Detect which cell encompasses the target text, then output its (x, y) center coordinate. 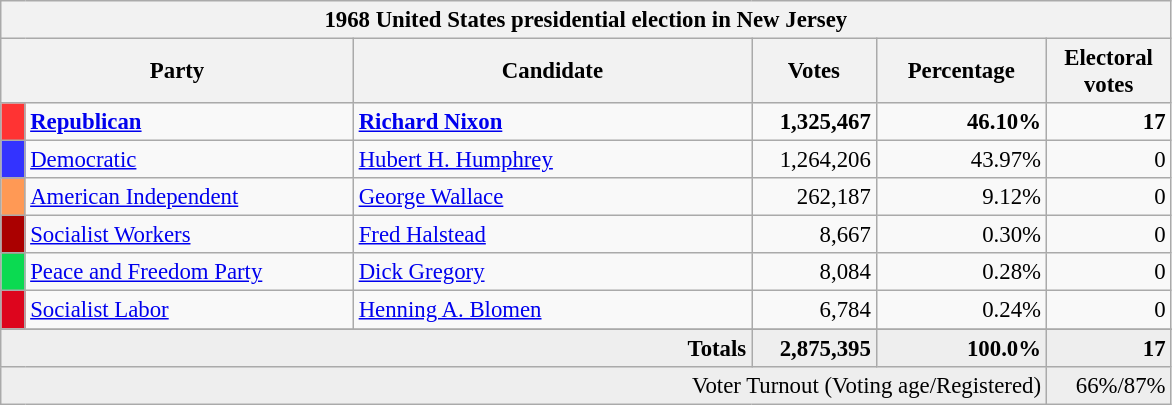
1,325,467 (814, 122)
Party (178, 72)
Candidate (552, 72)
0.24% (961, 310)
Totals (376, 348)
Votes (814, 72)
Electoral votes (1108, 72)
Peace and Freedom Party (189, 273)
100.0% (961, 348)
Socialist Workers (189, 235)
Democratic (189, 160)
46.10% (961, 122)
43.97% (961, 160)
Henning A. Blomen (552, 310)
Socialist Labor (189, 310)
0.30% (961, 235)
8,667 (814, 235)
Percentage (961, 72)
Richard Nixon (552, 122)
1,264,206 (814, 160)
Dick Gregory (552, 273)
8,084 (814, 273)
Republican (189, 122)
Hubert H. Humphrey (552, 160)
American Independent (189, 197)
George Wallace (552, 197)
Voter Turnout (Voting age/Registered) (524, 385)
66%/87% (1108, 385)
262,187 (814, 197)
1968 United States presidential election in New Jersey (586, 20)
2,875,395 (814, 348)
Fred Halstead (552, 235)
9.12% (961, 197)
0.28% (961, 273)
6,784 (814, 310)
